Find where the given text appears and provide that cell's center as [X, Y] coordinate. 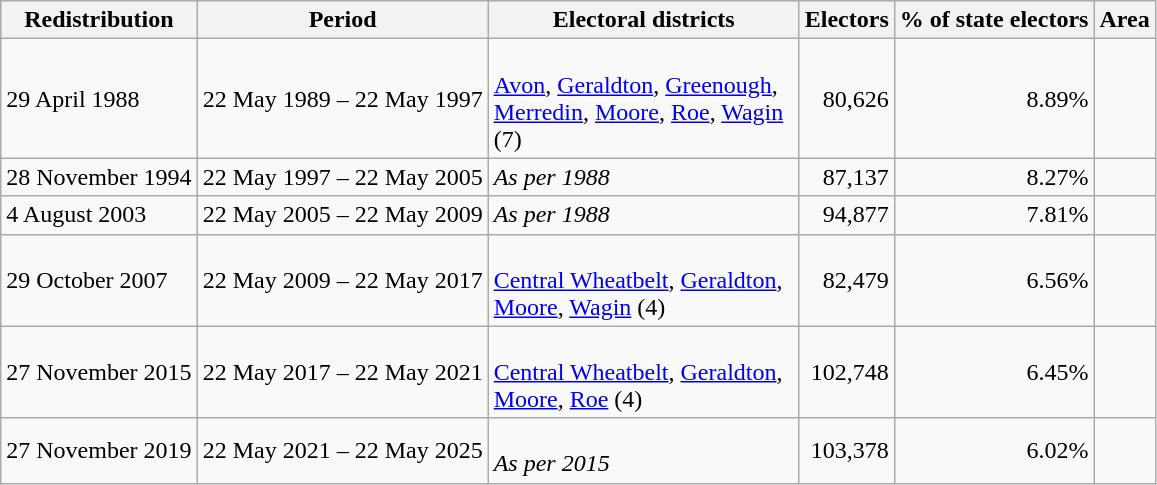
As per 2015 [644, 450]
22 May 2017 – 22 May 2021 [342, 372]
103,378 [846, 450]
% of state electors [994, 20]
82,479 [846, 280]
94,877 [846, 215]
22 May 2005 – 22 May 2009 [342, 215]
80,626 [846, 98]
22 May 2021 – 22 May 2025 [342, 450]
22 May 1997 – 22 May 2005 [342, 177]
87,137 [846, 177]
22 May 1989 – 22 May 1997 [342, 98]
7.81% [994, 215]
Avon, Geraldton, Greenough, Merredin, Moore, Roe, Wagin (7) [644, 98]
28 November 1994 [99, 177]
27 November 2015 [99, 372]
Redistribution [99, 20]
Electors [846, 20]
8.27% [994, 177]
27 November 2019 [99, 450]
Central Wheatbelt, Geraldton, Moore, Wagin (4) [644, 280]
8.89% [994, 98]
6.56% [994, 280]
Electoral districts [644, 20]
Period [342, 20]
29 April 1988 [99, 98]
6.02% [994, 450]
102,748 [846, 372]
4 August 2003 [99, 215]
6.45% [994, 372]
Central Wheatbelt, Geraldton, Moore, Roe (4) [644, 372]
29 October 2007 [99, 280]
Area [1124, 20]
22 May 2009 – 22 May 2017 [342, 280]
